Find where the given text appears and provide that cell's center as [X, Y] coordinate. 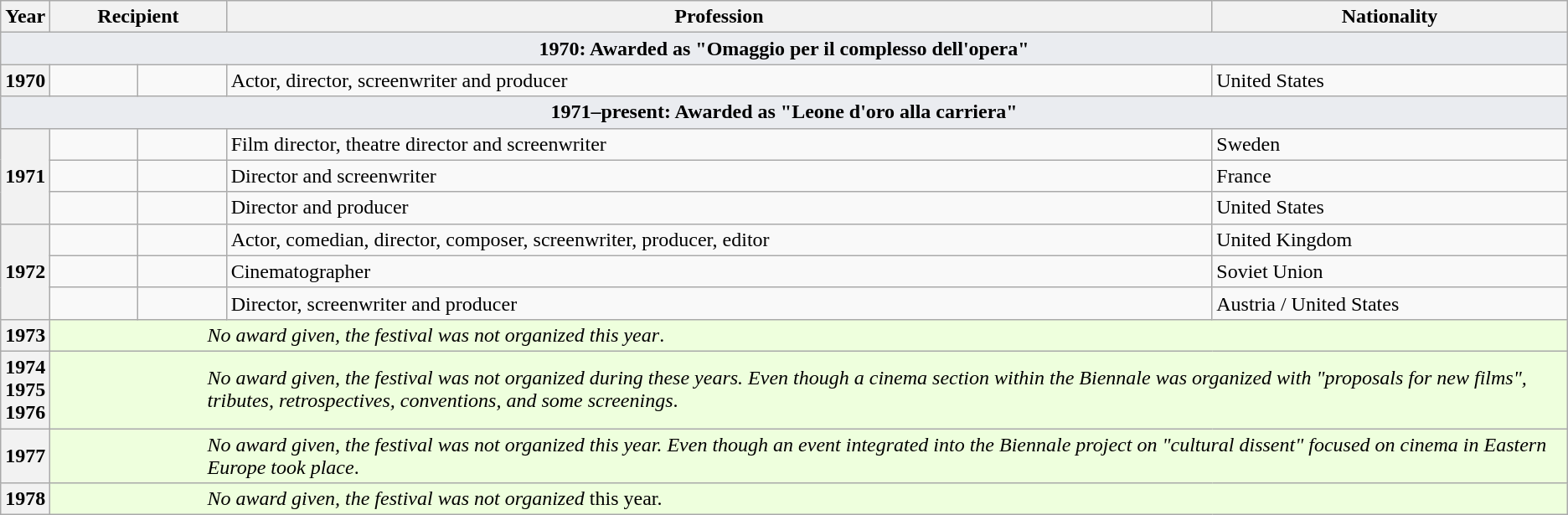
United Kingdom [1390, 239]
Profession [719, 17]
Nationality [1390, 17]
Sweden [1390, 144]
1970: Awarded as "Omaggio per il complesso dell'opera" [784, 49]
1971–present: Awarded as "Leone d'oro alla carriera" [784, 112]
Recipient [138, 17]
Austria / United States [1390, 303]
Actor, director, screenwriter and producer [719, 80]
Soviet Union [1390, 271]
Year [25, 17]
1977 [25, 456]
1970 [25, 80]
1973 [25, 335]
France [1390, 176]
197419751976 [25, 389]
Cinematographer [719, 271]
Film director, theatre director and screenwriter [719, 144]
Actor, comedian, director, composer, screenwriter, producer, editor [719, 239]
Director and producer [719, 208]
Director, screenwriter and producer [719, 303]
1978 [25, 499]
1971 [25, 176]
Director and screenwriter [719, 176]
1972 [25, 271]
